Provide the (X, Y) coordinate of the cell's center where the given text is located.  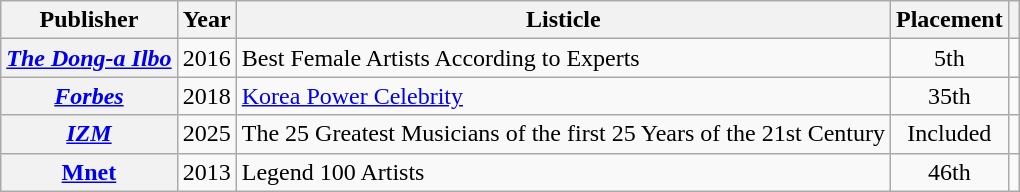
Best Female Artists According to Experts (563, 58)
2025 (206, 134)
Mnet (89, 172)
35th (950, 96)
Forbes (89, 96)
The 25 Greatest Musicians of the first 25 Years of the 21st Century (563, 134)
2018 (206, 96)
2013 (206, 172)
The Dong-a Ilbo (89, 58)
Placement (950, 20)
46th (950, 172)
2016 (206, 58)
Korea Power Celebrity (563, 96)
5th (950, 58)
Included (950, 134)
Legend 100 Artists (563, 172)
Publisher (89, 20)
Year (206, 20)
IZM (89, 134)
Listicle (563, 20)
